Search for the cell housing the specified text and yield its [X, Y] center coordinate. 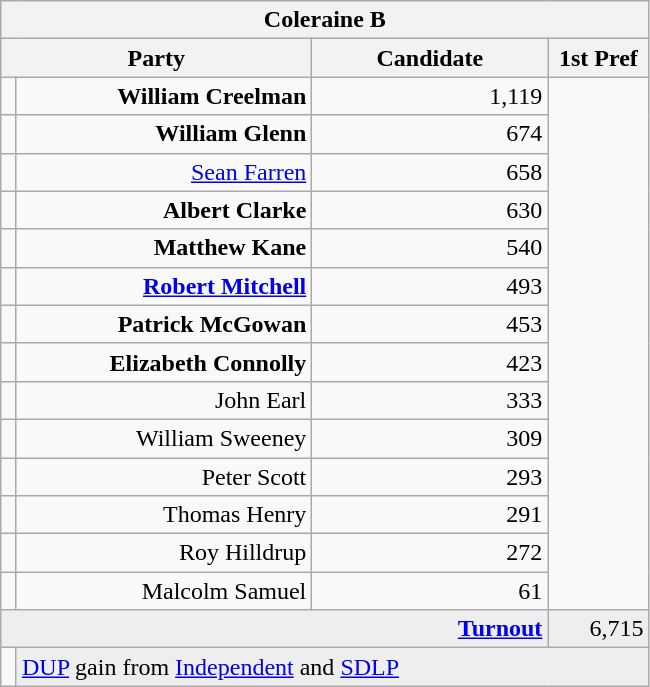
423 [430, 362]
453 [430, 324]
Robert Mitchell [164, 286]
674 [430, 134]
333 [430, 400]
John Earl [164, 400]
William Sweeney [164, 438]
272 [430, 553]
309 [430, 438]
Peter Scott [164, 477]
291 [430, 515]
Party [156, 58]
Turnout [274, 629]
Patrick McGowan [164, 324]
Matthew Kane [164, 248]
William Creelman [164, 96]
293 [430, 477]
Thomas Henry [164, 515]
6,715 [598, 629]
540 [430, 248]
Albert Clarke [164, 210]
630 [430, 210]
1,119 [430, 96]
DUP gain from Independent and SDLP [332, 667]
Candidate [430, 58]
Malcolm Samuel [164, 591]
1st Pref [598, 58]
Coleraine B [325, 20]
William Glenn [164, 134]
658 [430, 172]
Elizabeth Connolly [164, 362]
61 [430, 591]
Sean Farren [164, 172]
493 [430, 286]
Roy Hilldrup [164, 553]
